Extract the (X, Y) coordinate from the center of the cell holding the provided text.  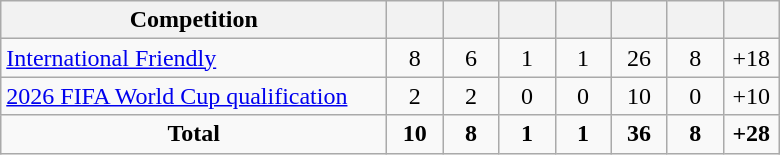
+28 (751, 134)
2026 FIFA World Cup qualification (194, 96)
International Friendly (194, 58)
Competition (194, 20)
+10 (751, 96)
+18 (751, 58)
26 (639, 58)
Total (194, 134)
36 (639, 134)
6 (471, 58)
